For the text-containing cell, return its midpoint in (x, y) coordinate format. 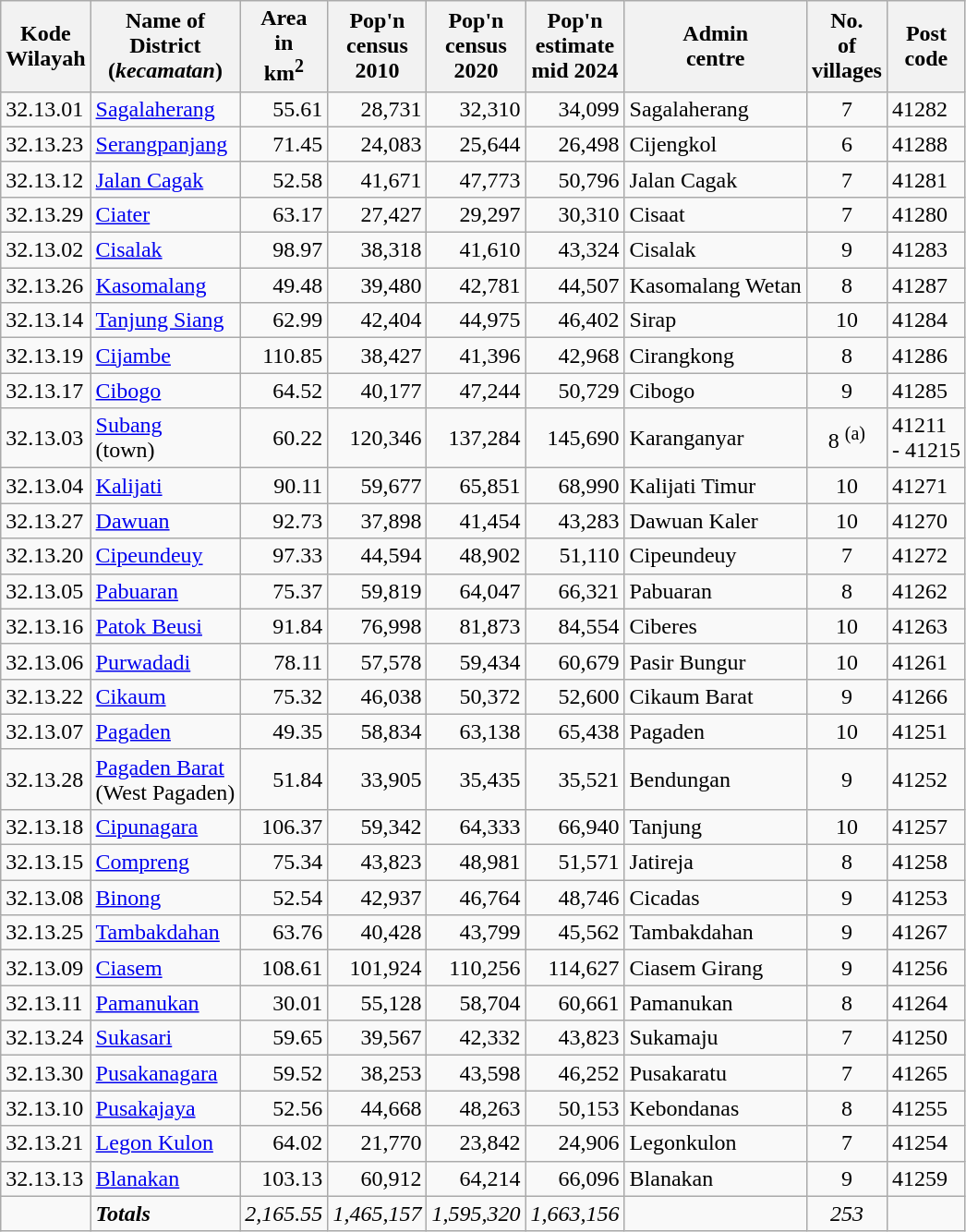
65,851 (477, 486)
41,396 (477, 356)
Cicadas (715, 898)
41271 (925, 486)
65,438 (574, 731)
46,402 (574, 320)
42,332 (477, 1038)
Kebondanas (715, 1108)
90.11 (284, 486)
No.ofvillages (846, 46)
23,842 (477, 1143)
49.48 (284, 285)
Cikaum (165, 696)
1,663,156 (574, 1214)
41283 (925, 250)
51,110 (574, 556)
60,912 (377, 1178)
35,521 (574, 779)
110,256 (477, 968)
2,165.55 (284, 1214)
Legonkulon (715, 1143)
Dawuan Kaler (715, 521)
Totals (165, 1214)
Name ofDistrict(kecamatan) (165, 46)
32.13.29 (46, 214)
78.11 (284, 661)
32.13.18 (46, 827)
50,729 (574, 391)
41256 (925, 968)
32.13.22 (46, 696)
Kalijati (165, 486)
41265 (925, 1073)
44,975 (477, 320)
55,128 (377, 1003)
Pop'ncensus2020 (477, 46)
Binong (165, 898)
41267 (925, 933)
34,099 (574, 109)
120,346 (377, 438)
42,968 (574, 356)
Kasomalang (165, 285)
32.13.11 (46, 1003)
Sukamaju (715, 1038)
28,731 (377, 109)
41257 (925, 827)
62.99 (284, 320)
48,902 (477, 556)
32.13.01 (46, 109)
110.85 (284, 356)
32.13.21 (46, 1143)
41255 (925, 1108)
41284 (925, 320)
43,283 (574, 521)
Tanjung (715, 827)
32.13.15 (46, 863)
41266 (925, 696)
32.13.16 (46, 626)
39,480 (377, 285)
48,746 (574, 898)
40,428 (377, 933)
Pusakanagara (165, 1073)
32.13.23 (46, 144)
41253 (925, 898)
50,796 (574, 179)
41287 (925, 285)
41211- 41215 (925, 438)
32.13.03 (46, 438)
49.35 (284, 731)
29,297 (477, 214)
25,644 (477, 144)
41252 (925, 779)
50,372 (477, 696)
63.17 (284, 214)
32.13.06 (46, 661)
Sirap (715, 320)
Sukasari (165, 1038)
32.13.19 (46, 356)
60.22 (284, 438)
32.13.10 (46, 1108)
41282 (925, 109)
24,906 (574, 1143)
Patok Beusi (165, 626)
Cipunagara (165, 827)
66,321 (574, 591)
32.13.26 (46, 285)
27,427 (377, 214)
Pusakajaya (165, 1108)
Cirangkong (715, 356)
46,038 (377, 696)
64.52 (284, 391)
Cisaat (715, 214)
41251 (925, 731)
43,324 (574, 250)
55.61 (284, 109)
30,310 (574, 214)
44,668 (377, 1108)
60,661 (574, 1003)
48,981 (477, 863)
52.54 (284, 898)
108.61 (284, 968)
46,252 (574, 1073)
42,404 (377, 320)
Cijengkol (715, 144)
21,770 (377, 1143)
Postcode (925, 46)
41280 (925, 214)
60,679 (574, 661)
Ciberes (715, 626)
76,998 (377, 626)
Pop'ncensus2010 (377, 46)
41,454 (477, 521)
Kode Wilayah (46, 46)
1,465,157 (377, 1214)
Karanganyar (715, 438)
33,905 (377, 779)
57,578 (377, 661)
32.13.05 (46, 591)
59,819 (377, 591)
84,554 (574, 626)
32.13.27 (46, 521)
64,214 (477, 1178)
Compreng (165, 863)
32.13.17 (46, 391)
41286 (925, 356)
98.97 (284, 250)
41264 (925, 1003)
Pop'nestimatemid 2024 (574, 46)
32.13.13 (46, 1178)
32,310 (477, 109)
41288 (925, 144)
51,571 (574, 863)
41254 (925, 1143)
43,799 (477, 933)
Purwadadi (165, 661)
Admincentre (715, 46)
75.32 (284, 696)
52.56 (284, 1108)
52,600 (574, 696)
63,138 (477, 731)
41,671 (377, 179)
64,047 (477, 591)
32.13.28 (46, 779)
32.13.09 (46, 968)
32.13.12 (46, 179)
41259 (925, 1178)
137,284 (477, 438)
41250 (925, 1038)
41272 (925, 556)
63.76 (284, 933)
59,434 (477, 661)
51.84 (284, 779)
58,704 (477, 1003)
Ciater (165, 214)
66,096 (574, 1178)
32.13.07 (46, 731)
32.13.30 (46, 1073)
32.13.14 (46, 320)
41258 (925, 863)
6 (846, 144)
35,435 (477, 779)
91.84 (284, 626)
39,567 (377, 1038)
41270 (925, 521)
Cikaum Barat (715, 696)
Ciasem Girang (715, 968)
Pasir Bungur (715, 661)
Serangpanjang (165, 144)
8 (a) (846, 438)
64,333 (477, 827)
106.37 (284, 827)
26,498 (574, 144)
38,427 (377, 356)
Ciasem (165, 968)
41,610 (477, 250)
46,764 (477, 898)
101,924 (377, 968)
Kasomalang Wetan (715, 285)
41262 (925, 591)
42,781 (477, 285)
41281 (925, 179)
42,937 (377, 898)
40,177 (377, 391)
68,990 (574, 486)
92.73 (284, 521)
41285 (925, 391)
97.33 (284, 556)
41263 (925, 626)
38,253 (377, 1073)
47,773 (477, 179)
Kalijati Timur (715, 486)
44,594 (377, 556)
Bendungan (715, 779)
32.13.08 (46, 898)
64.02 (284, 1143)
47,244 (477, 391)
Tanjung Siang (165, 320)
114,627 (574, 968)
75.34 (284, 863)
Pagaden Barat (West Pagaden) (165, 779)
Subang (town) (165, 438)
Cijambe (165, 356)
Area in km2 (284, 46)
75.37 (284, 591)
59,677 (377, 486)
1,595,320 (477, 1214)
145,690 (574, 438)
Jatireja (715, 863)
81,873 (477, 626)
41261 (925, 661)
32.13.20 (46, 556)
58,834 (377, 731)
37,898 (377, 521)
44,507 (574, 285)
253 (846, 1214)
24,083 (377, 144)
48,263 (477, 1108)
38,318 (377, 250)
52.58 (284, 179)
30.01 (284, 1003)
43,598 (477, 1073)
59.52 (284, 1073)
66,940 (574, 827)
71.45 (284, 144)
32.13.25 (46, 933)
32.13.02 (46, 250)
103.13 (284, 1178)
45,562 (574, 933)
59.65 (284, 1038)
Legon Kulon (165, 1143)
32.13.24 (46, 1038)
59,342 (377, 827)
32.13.04 (46, 486)
Dawuan (165, 521)
Pusakaratu (715, 1073)
50,153 (574, 1108)
